Locate the cell with the specified text and output its [x, y] center coordinate. 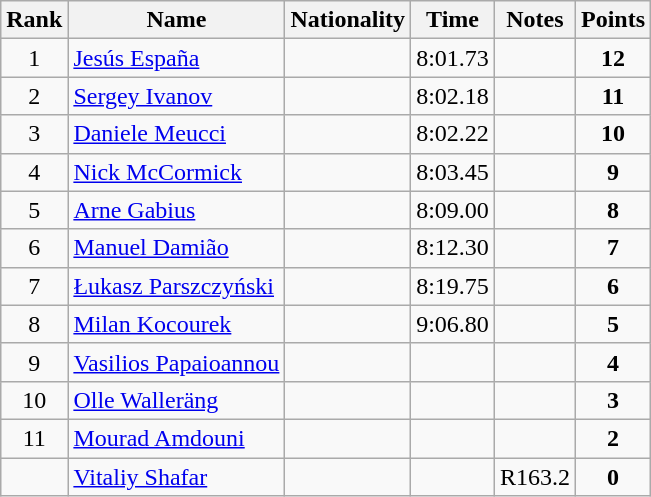
Daniele Meucci [176, 134]
Name [176, 20]
8:09.00 [453, 210]
1 [34, 58]
8:02.22 [453, 134]
Nationality [348, 20]
Milan Kocourek [176, 324]
8:19.75 [453, 286]
R163.2 [534, 477]
Arne Gabius [176, 210]
0 [612, 477]
Time [453, 20]
Manuel Damião [176, 248]
Jesús España [176, 58]
Olle Walleräng [176, 400]
12 [612, 58]
8:01.73 [453, 58]
Notes [534, 20]
Łukasz Parszczyński [176, 286]
8:12.30 [453, 248]
8:03.45 [453, 172]
Rank [34, 20]
Vasilios Papaioannou [176, 362]
Points [612, 20]
9:06.80 [453, 324]
Vitaliy Shafar [176, 477]
Nick McCormick [176, 172]
Mourad Amdouni [176, 438]
8:02.18 [453, 96]
Sergey Ivanov [176, 96]
